Identify which cell holds the provided text, then report its (X, Y) central coordinate. 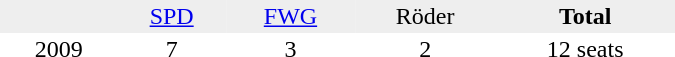
FWG (290, 16)
SPD (172, 16)
Total (585, 16)
Röder (425, 16)
